Scan for the cell matching the given text and deliver its [X, Y] coordinate at center. 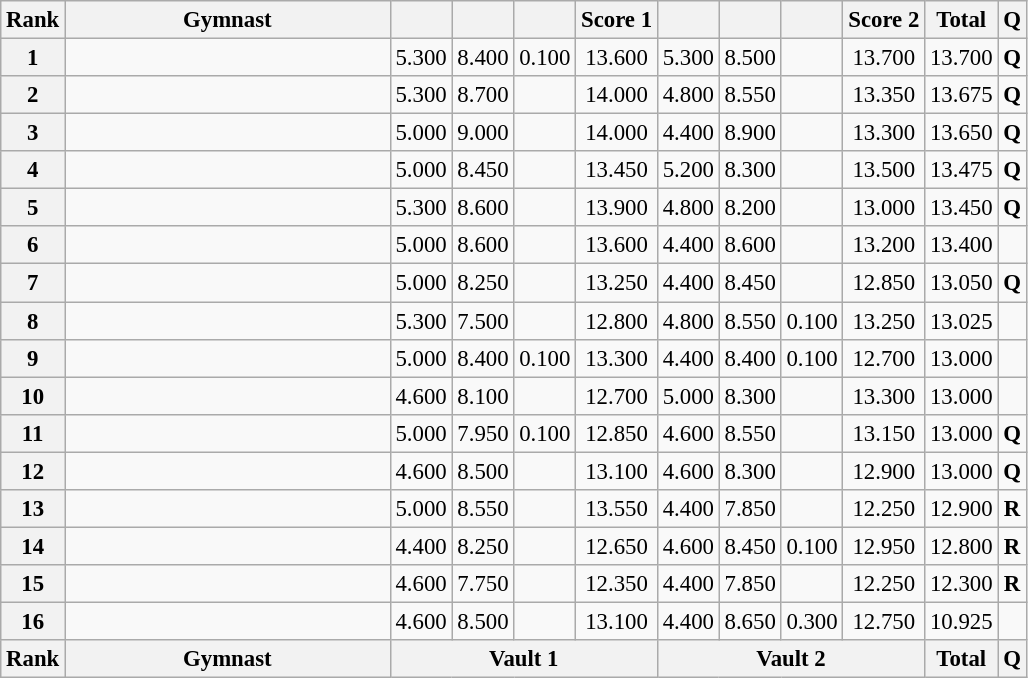
7.500 [483, 321]
12 [33, 471]
Vault 1 [524, 659]
13.550 [617, 509]
14 [33, 546]
13.350 [884, 95]
15 [33, 584]
Score 1 [617, 20]
7.750 [483, 584]
11 [33, 433]
3 [33, 133]
Vault 2 [790, 659]
16 [33, 621]
13.050 [962, 283]
4 [33, 170]
10.925 [962, 621]
13.400 [962, 245]
10 [33, 396]
6 [33, 245]
13.675 [962, 95]
9 [33, 358]
7.950 [483, 433]
1 [33, 58]
8.650 [750, 621]
8.100 [483, 396]
Score 2 [884, 20]
12.300 [962, 584]
5 [33, 208]
8.700 [483, 95]
8.900 [750, 133]
13.025 [962, 321]
2 [33, 95]
13.500 [884, 170]
8 [33, 321]
13.475 [962, 170]
13.650 [962, 133]
13.200 [884, 245]
12.650 [617, 546]
12.750 [884, 621]
13.150 [884, 433]
0.300 [812, 621]
9.000 [483, 133]
13.900 [617, 208]
5.200 [688, 170]
12.350 [617, 584]
7 [33, 283]
12.950 [884, 546]
8.200 [750, 208]
13 [33, 509]
